Detect which cell encompasses the target text, then output its [X, Y] center coordinate. 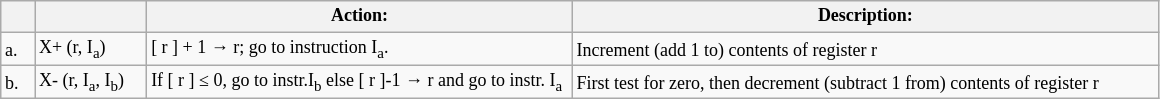
Action: [360, 16]
a. [18, 48]
X+ (r, Ia) [91, 48]
Description: [865, 16]
Increment (add 1 to) contents of register r [865, 48]
[ r ] + 1 → r; go to instruction Ia. [360, 48]
b. [18, 82]
If [ r ] ≤ 0, go to instr.Ib else [ r ]-1 → r and go to instr. Ia [360, 82]
First test for zero, then decrement (subtract 1 from) contents of register r [865, 82]
X- (r, Ia, Ib) [91, 82]
